Find where the given text appears and provide that cell's center as (x, y) coordinate. 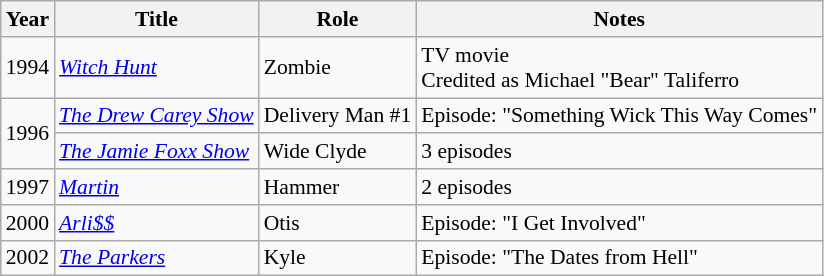
Year (28, 19)
3 episodes (619, 152)
Title (156, 19)
Kyle (338, 258)
1997 (28, 187)
2002 (28, 258)
Martin (156, 187)
Episode: "Something Wick This Way Comes" (619, 116)
Notes (619, 19)
1994 (28, 68)
Episode: "I Get Involved" (619, 223)
The Parkers (156, 258)
Otis (338, 223)
The Drew Carey Show (156, 116)
Arli$$ (156, 223)
Hammer (338, 187)
The Jamie Foxx Show (156, 152)
Role (338, 19)
TV movie Credited as Michael "Bear" Taliferro (619, 68)
Zombie (338, 68)
1996 (28, 134)
2000 (28, 223)
Delivery Man #1 (338, 116)
Witch Hunt (156, 68)
Wide Clyde (338, 152)
Episode: "The Dates from Hell" (619, 258)
2 episodes (619, 187)
